Find where the given text appears and provide that cell's center as [x, y] coordinate. 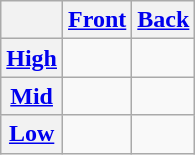
Low [32, 134]
Front [98, 20]
Mid [32, 96]
High [32, 58]
Back [164, 20]
